For the text-containing cell, return its midpoint in [x, y] coordinate format. 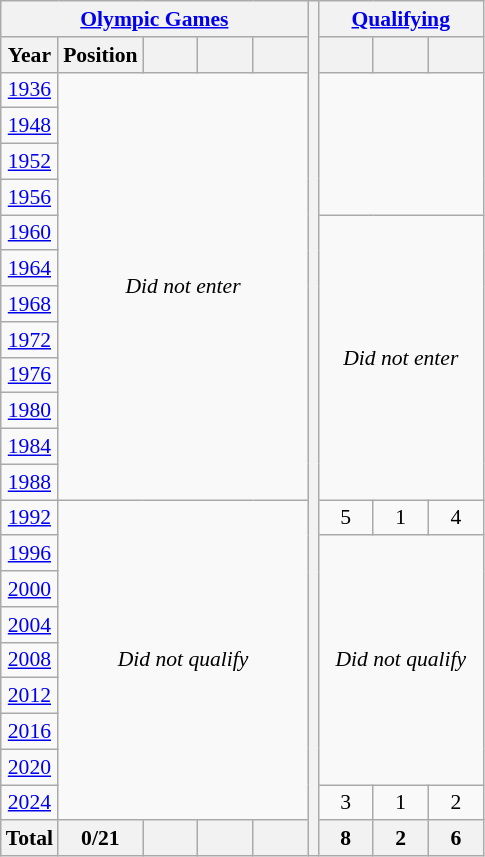
1956 [30, 197]
1972 [30, 340]
1960 [30, 233]
0/21 [100, 839]
2004 [30, 625]
2020 [30, 767]
1996 [30, 554]
2008 [30, 660]
4 [456, 518]
1968 [30, 304]
Year [30, 55]
Total [30, 839]
1988 [30, 482]
5 [346, 518]
2012 [30, 696]
1952 [30, 162]
1992 [30, 518]
2016 [30, 732]
Position [100, 55]
2024 [30, 803]
Qualifying [400, 19]
Olympic Games [154, 19]
1936 [30, 90]
8 [346, 839]
1948 [30, 126]
1976 [30, 375]
3 [346, 803]
1984 [30, 447]
2000 [30, 589]
1980 [30, 411]
6 [456, 839]
1964 [30, 269]
